Identify which cell holds the provided text, then report its (X, Y) central coordinate. 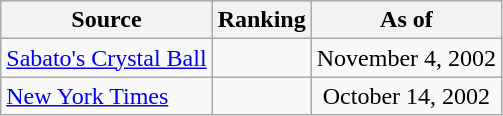
New York Times (106, 96)
Source (106, 20)
October 14, 2002 (406, 96)
As of (406, 20)
Ranking (262, 20)
Sabato's Crystal Ball (106, 58)
November 4, 2002 (406, 58)
